Detect which cell encompasses the target text, then output its [X, Y] center coordinate. 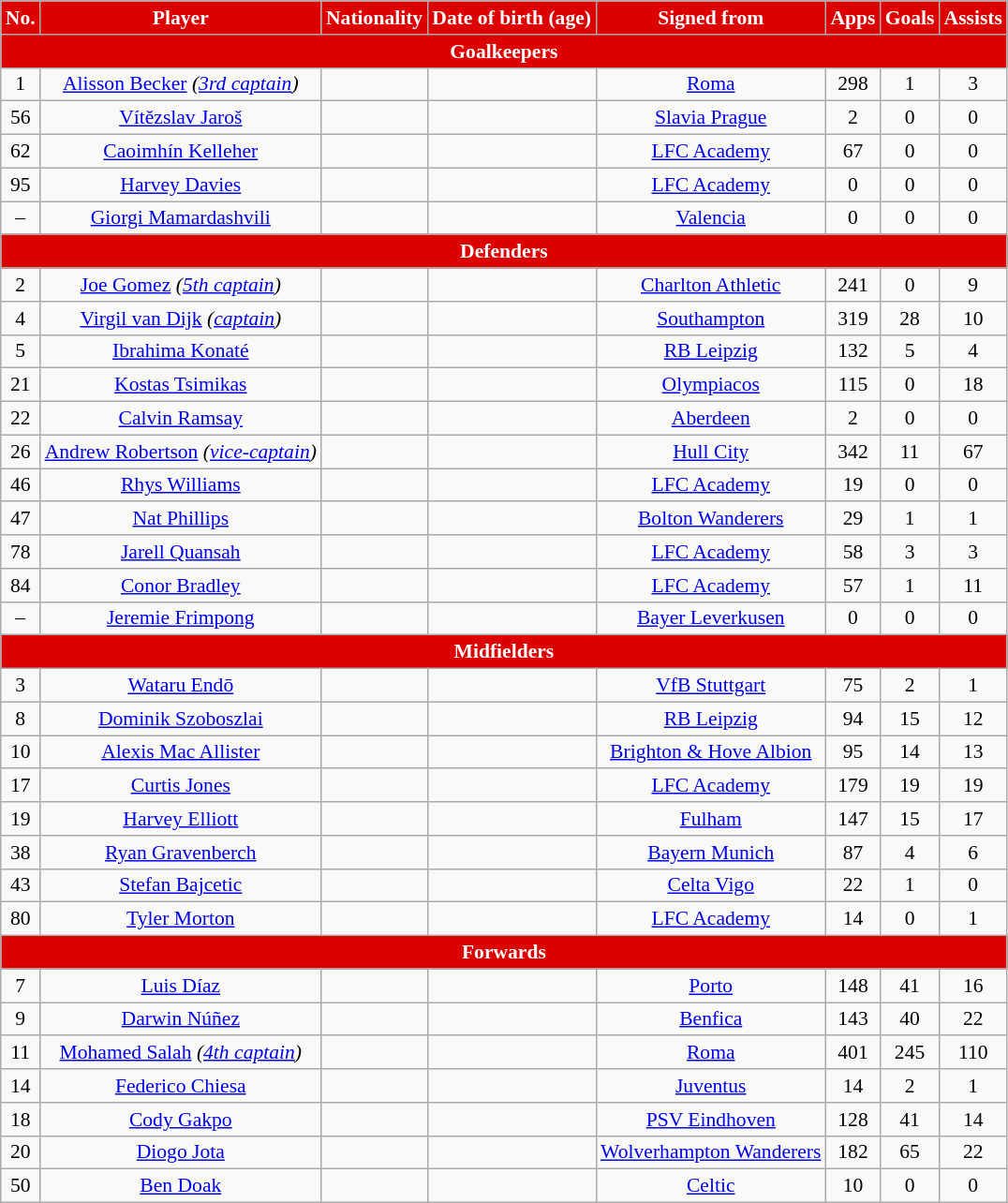
147 [852, 819]
Bayern Munich [710, 853]
148 [852, 986]
84 [21, 586]
78 [21, 552]
Bolton Wanderers [710, 519]
Wolverhampton Wanderers [710, 1152]
Giorgi Mamardashvili [181, 218]
Andrew Robertson (vice-captain) [181, 452]
Hull City [710, 452]
298 [852, 84]
Harvey Davies [181, 185]
Defenders [504, 252]
Nat Phillips [181, 519]
6 [972, 853]
Date of birth (age) [511, 18]
143 [852, 1019]
Goalkeepers [504, 52]
Virgil van Dijk (captain) [181, 319]
56 [21, 118]
342 [852, 452]
13 [972, 752]
Juventus [710, 1086]
26 [21, 452]
Stefan Bajcetic [181, 885]
29 [852, 519]
Midfielders [504, 652]
Wataru Endō [181, 686]
PSV Eindhoven [710, 1120]
62 [21, 152]
Jeremie Frimpong [181, 618]
Forwards [504, 953]
Charlton Athletic [710, 285]
Kostas Tsimikas [181, 385]
75 [852, 686]
Olympiacos [710, 385]
Nationality [375, 18]
87 [852, 853]
Dominik Szoboszlai [181, 719]
Valencia [710, 218]
Slavia Prague [710, 118]
Rhys Williams [181, 485]
Ben Doak [181, 1186]
Alexis Mac Allister [181, 752]
Jarell Quansah [181, 552]
Apps [852, 18]
Player [181, 18]
182 [852, 1152]
110 [972, 1053]
Signed from [710, 18]
Ibrahima Konaté [181, 351]
Darwin Núñez [181, 1019]
Federico Chiesa [181, 1086]
65 [911, 1152]
Diogo Jota [181, 1152]
Harvey Elliott [181, 819]
Fulham [710, 819]
VfB Stuttgart [710, 686]
115 [852, 385]
132 [852, 351]
Southampton [710, 319]
Alisson Becker (3rd captain) [181, 84]
Aberdeen [710, 419]
Celta Vigo [710, 885]
179 [852, 786]
Brighton & Hove Albion [710, 752]
Conor Bradley [181, 586]
50 [21, 1186]
46 [21, 485]
Curtis Jones [181, 786]
38 [21, 853]
245 [911, 1053]
401 [852, 1053]
Vítězslav Jaroš [181, 118]
319 [852, 319]
Assists [972, 18]
Benfica [710, 1019]
21 [21, 385]
80 [21, 919]
58 [852, 552]
Ryan Gravenberch [181, 853]
241 [852, 285]
28 [911, 319]
12 [972, 719]
16 [972, 986]
No. [21, 18]
47 [21, 519]
Porto [710, 986]
43 [21, 885]
Bayer Leverkusen [710, 618]
7 [21, 986]
94 [852, 719]
57 [852, 586]
20 [21, 1152]
Tyler Morton [181, 919]
Mohamed Salah (4th captain) [181, 1053]
128 [852, 1120]
Calvin Ramsay [181, 419]
Luis Díaz [181, 986]
8 [21, 719]
Caoimhín Kelleher [181, 152]
40 [911, 1019]
Cody Gakpo [181, 1120]
Goals [911, 18]
Celtic [710, 1186]
Joe Gomez (5th captain) [181, 285]
